Provide the [x, y] coordinate of the cell's center where the given text is located.  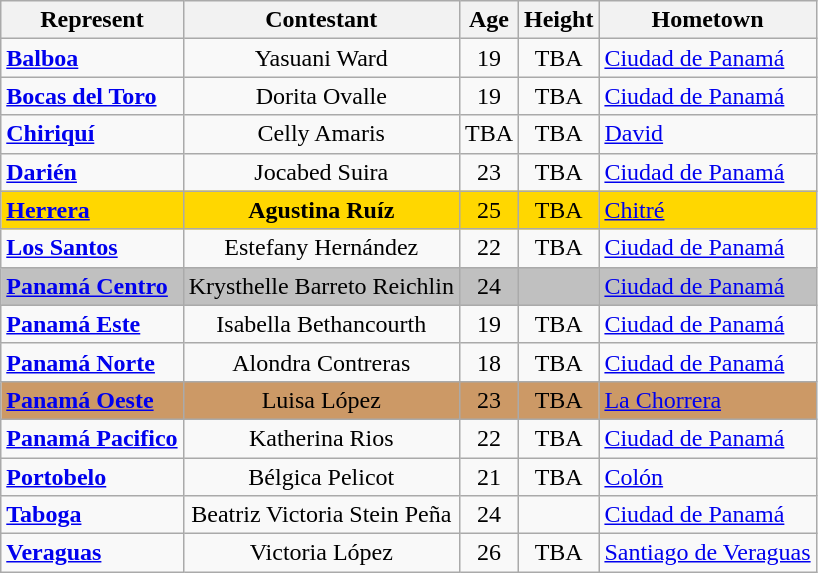
Los Santos [92, 248]
Santiago de Veraguas [708, 553]
Dorita Ovalle [321, 96]
Panamá Oeste [92, 400]
Yasuani Ward [321, 58]
Taboga [92, 515]
Isabella Bethancourth [321, 324]
21 [488, 477]
Chitré [708, 210]
Veraguas [92, 553]
Darién [92, 172]
Hometown [708, 20]
La Chorrera [708, 400]
Contestant [321, 20]
25 [488, 210]
Victoria López [321, 553]
26 [488, 553]
Chiriquí [92, 134]
Bocas del Toro [92, 96]
Age [488, 20]
Portobelo [92, 477]
Estefany Hernández [321, 248]
Panamá Norte [92, 362]
Krysthelle Barreto Reichlin [321, 286]
Jocabed Suira [321, 172]
Herrera [92, 210]
Beatriz Victoria Stein Peña [321, 515]
Represent [92, 20]
Katherina Rios [321, 438]
David [708, 134]
Balboa [92, 58]
Luisa López [321, 400]
Height [559, 20]
Colón [708, 477]
Celly Amaris [321, 134]
18 [488, 362]
Agustina Ruíz [321, 210]
Panamá Pacifico [92, 438]
Bélgica Pelicot [321, 477]
Panamá Centro [92, 286]
Panamá Este [92, 324]
Alondra Contreras [321, 362]
